Return the [x, y] coordinate for the center point of the cell that contains the specified text.  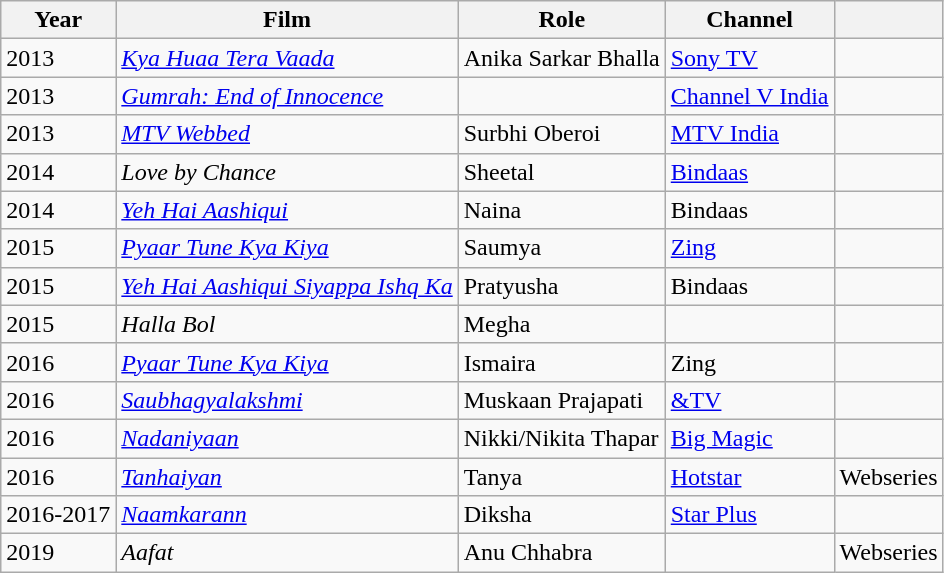
Sheetal [562, 172]
MTV India [750, 134]
Naina [562, 210]
&TV [750, 400]
Big Magic [750, 438]
Ismaira [562, 362]
Tanya [562, 477]
Nadaniyaan [287, 438]
Nikki/Nikita Thapar [562, 438]
Diksha [562, 515]
Tanhaiyan [287, 477]
Megha [562, 324]
Hotstar [750, 477]
Aafat [287, 553]
Anika Sarkar Bhalla [562, 58]
Film [287, 20]
Star Plus [750, 515]
Sony TV [750, 58]
Channel V India [750, 96]
Surbhi Oberoi [562, 134]
Pratyusha [562, 286]
Love by Chance [287, 172]
Channel [750, 20]
Muskaan Prajapati [562, 400]
Saubhagyalakshmi [287, 400]
Saumya [562, 248]
2019 [58, 553]
2016-2017 [58, 515]
Halla Bol [287, 324]
Kya Huaa Tera Vaada [287, 58]
MTV Webbed [287, 134]
Yeh Hai Aashiqui [287, 210]
Year [58, 20]
Naamkarann [287, 515]
Anu Chhabra [562, 553]
Yeh Hai Aashiqui Siyappa Ishq Ka [287, 286]
Gumrah: End of Innocence [287, 96]
Role [562, 20]
